Provide the [X, Y] coordinate of the cell's center where the given text is located.  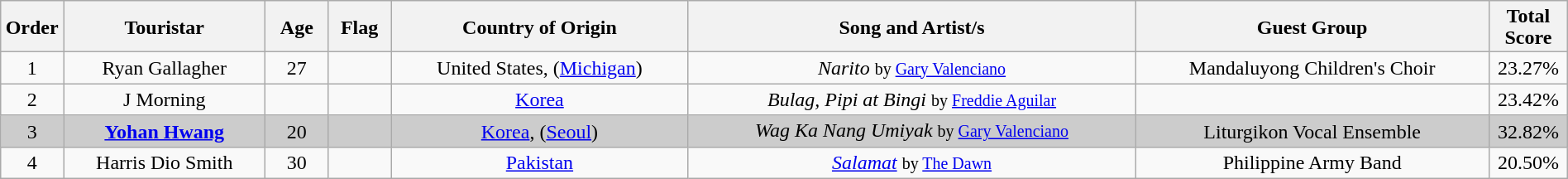
Country of Origin [539, 27]
Yohan Hwang [165, 131]
Liturgikon Vocal Ensemble [1312, 131]
23.27% [1528, 68]
Bulag, Pipi at Bingi by Freddie Aguilar [911, 99]
Harris Dio Smith [165, 162]
20.50% [1528, 162]
4 [32, 162]
Song and Artist/s [911, 27]
United States, (Michigan) [539, 68]
Korea, (Seoul) [539, 131]
Guest Group [1312, 27]
Korea [539, 99]
Ryan Gallagher [165, 68]
Wag Ka Nang Umiyak by Gary Valenciano [911, 131]
Philippine Army Band [1312, 162]
3 [32, 131]
Touristar [165, 27]
Age [297, 27]
J Morning [165, 99]
20 [297, 131]
Salamat by The Dawn [911, 162]
Pakistan [539, 162]
32.82% [1528, 131]
1 [32, 68]
Total Score [1528, 27]
Order [32, 27]
Narito by Gary Valenciano [911, 68]
27 [297, 68]
2 [32, 99]
30 [297, 162]
Flag [360, 27]
23.42% [1528, 99]
Mandaluyong Children's Choir [1312, 68]
